Identify which cell holds the provided text, then report its (X, Y) central coordinate. 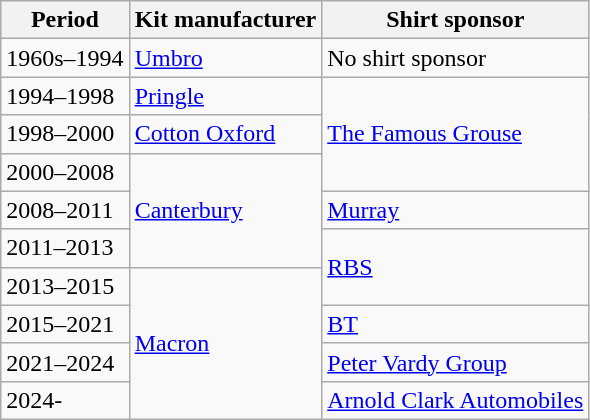
2008–2011 (65, 210)
Shirt sponsor (456, 20)
1998–2000 (65, 134)
Cotton Oxford (226, 134)
2000–2008 (65, 172)
Murray (456, 210)
1994–1998 (65, 96)
2011–2013 (65, 248)
Period (65, 20)
No shirt sponsor (456, 58)
Peter Vardy Group (456, 362)
Kit manufacturer (226, 20)
Umbro (226, 58)
RBS (456, 267)
Arnold Clark Automobiles (456, 400)
2013–2015 (65, 286)
Canterbury (226, 210)
Macron (226, 343)
The Famous Grouse (456, 134)
2024- (65, 400)
1960s–1994 (65, 58)
BT (456, 324)
Pringle (226, 96)
2021–2024 (65, 362)
2015–2021 (65, 324)
